Detect which cell encompasses the target text, then output its (X, Y) center coordinate. 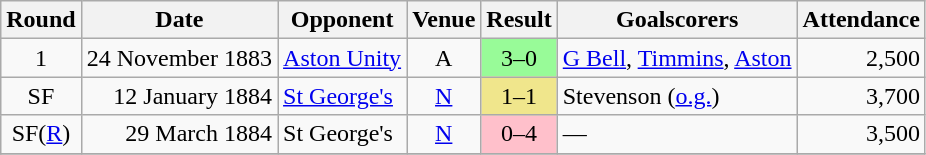
1–1 (519, 96)
3–0 (519, 58)
Result (519, 20)
29 March 1884 (179, 134)
0–4 (519, 134)
Opponent (342, 20)
Attendance (861, 20)
3,700 (861, 96)
G Bell, Timmins, Aston (677, 58)
1 (41, 58)
12 January 1884 (179, 96)
Round (41, 20)
Goalscorers (677, 20)
SF (41, 96)
Venue (444, 20)
— (677, 134)
Stevenson (o.g.) (677, 96)
SF(R) (41, 134)
24 November 1883 (179, 58)
A (444, 58)
Aston Unity (342, 58)
2,500 (861, 58)
Date (179, 20)
3,500 (861, 134)
